Determine the (X, Y) coordinate at the center of the cell enclosing the given text.  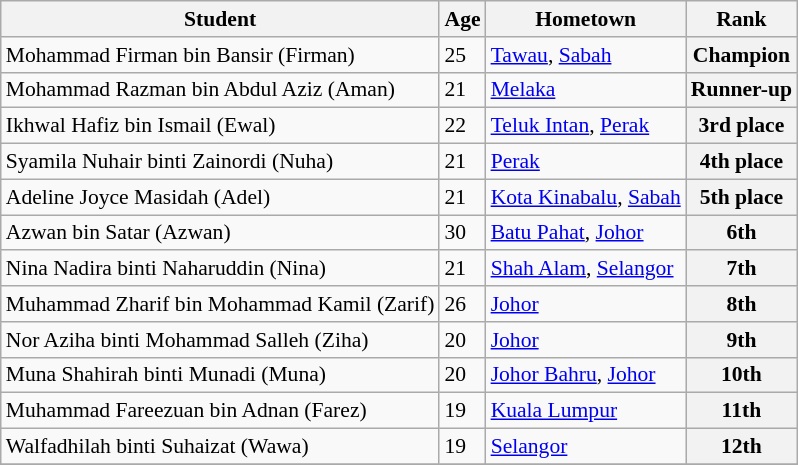
Syamila Nuhair binti Zainordi (Nuha) (220, 162)
11th (742, 411)
25 (462, 55)
Perak (586, 162)
26 (462, 304)
30 (462, 233)
Mohammad Firman bin Bansir (Firman) (220, 55)
Rank (742, 19)
Kuala Lumpur (586, 411)
Tawau, Sabah (586, 55)
Batu Pahat, Johor (586, 233)
Walfadhilah binti Suhaizat (Wawa) (220, 447)
Muhammad Zharif bin Mohammad Kamil (Zarif) (220, 304)
3rd place (742, 126)
Selangor (586, 447)
Teluk Intan, Perak (586, 126)
Mohammad Razman bin Abdul Aziz (Aman) (220, 90)
Hometown (586, 19)
Shah Alam, Selangor (586, 269)
Nina Nadira binti Naharuddin (Nina) (220, 269)
Muhammad Fareezuan bin Adnan (Farez) (220, 411)
10th (742, 375)
7th (742, 269)
9th (742, 340)
Azwan bin Satar (Azwan) (220, 233)
4th place (742, 162)
Muna Shahirah binti Munadi (Muna) (220, 375)
12th (742, 447)
Student (220, 19)
Johor Bahru, Johor (586, 375)
22 (462, 126)
Melaka (586, 90)
Age (462, 19)
Runner-up (742, 90)
8th (742, 304)
Ikhwal Hafiz bin Ismail (Ewal) (220, 126)
Champion (742, 55)
Kota Kinabalu, Sabah (586, 197)
Adeline Joyce Masidah (Adel) (220, 197)
6th (742, 233)
Nor Aziha binti Mohammad Salleh (Ziha) (220, 340)
5th place (742, 197)
